Scan for the cell matching the given text and deliver its [X, Y] coordinate at center. 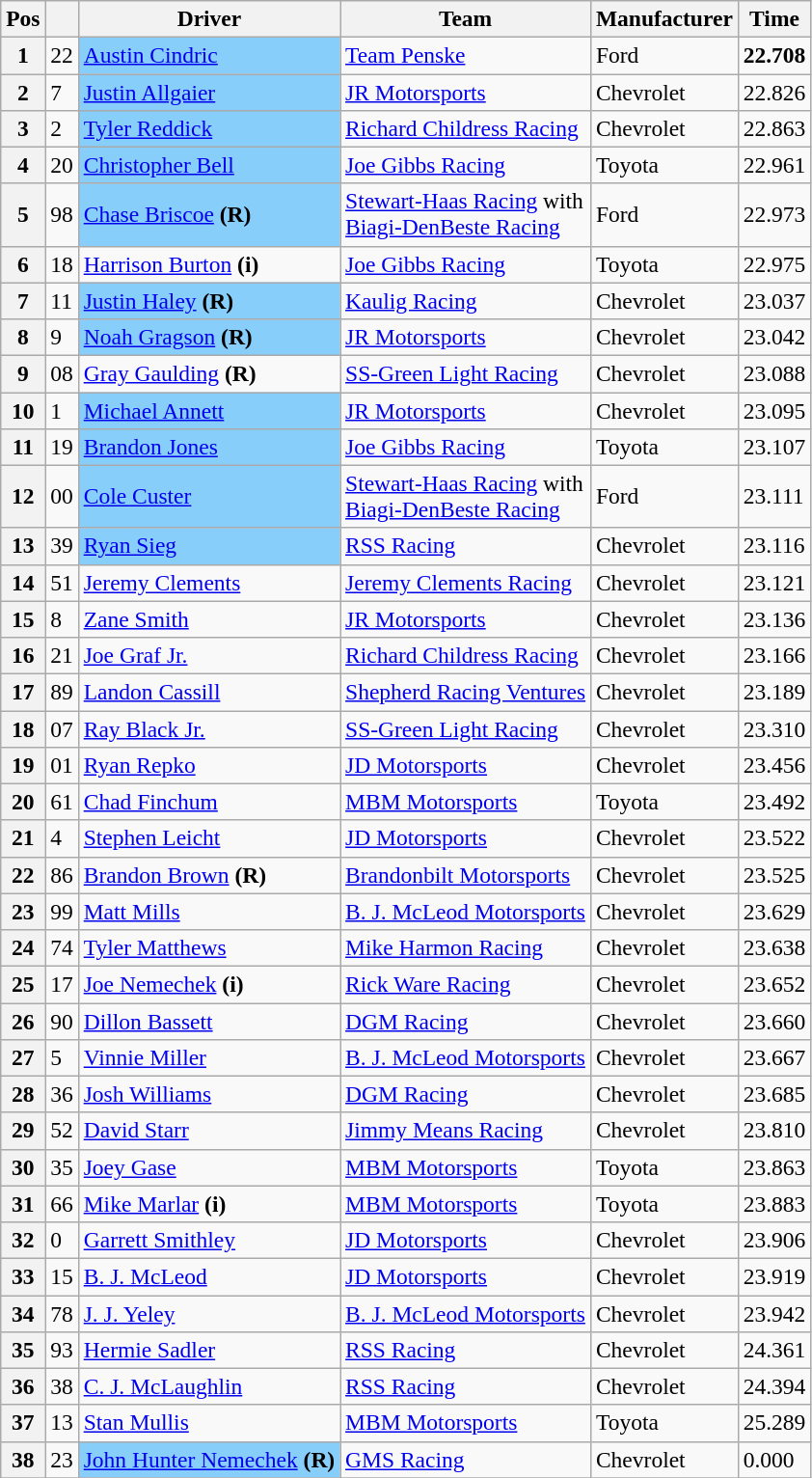
23.652 [774, 984]
Tyler Matthews [208, 947]
C. J. McLaughlin [208, 1386]
Matt Mills [208, 912]
Chase Briscoe (R) [208, 214]
23.638 [774, 947]
Chad Finchum [208, 802]
23.942 [774, 1313]
23.107 [774, 447]
Vinnie Miller [208, 1057]
61 [62, 802]
Brandon Brown (R) [208, 875]
Mike Marlar (i) [208, 1204]
Manufacturer [663, 18]
Harrison Burton (i) [208, 264]
Gray Gaulding (R) [208, 373]
23.088 [774, 373]
93 [62, 1350]
0.000 [774, 1460]
Brandonbilt Motorsports [466, 875]
52 [62, 1131]
Garrett Smithley [208, 1240]
23.685 [774, 1094]
32 [23, 1240]
Brandon Jones [208, 447]
23.810 [774, 1131]
23.883 [774, 1204]
33 [23, 1276]
23.166 [774, 655]
23.111 [774, 496]
John Hunter Nemechek (R) [208, 1460]
GMS Racing [466, 1460]
Jeremy Clements [208, 583]
00 [62, 496]
23.189 [774, 692]
08 [62, 373]
07 [62, 728]
0 [62, 1240]
23.863 [774, 1167]
Austin Cindric [208, 55]
23.906 [774, 1240]
23.121 [774, 583]
Rick Ware Racing [466, 984]
Stan Mullis [208, 1423]
Ryan Repko [208, 765]
David Starr [208, 1131]
23.522 [774, 838]
22.708 [774, 55]
24 [23, 947]
Shepherd Racing Ventures [466, 692]
01 [62, 765]
Jimmy Means Racing [466, 1131]
10 [23, 410]
Zane Smith [208, 619]
Kaulig Racing [466, 301]
23.919 [774, 1276]
86 [62, 875]
22.863 [774, 128]
Team [466, 18]
28 [23, 1094]
Ryan Sieg [208, 546]
Stephen Leicht [208, 838]
Joe Graf Jr. [208, 655]
66 [62, 1204]
J. J. Yeley [208, 1313]
Michael Annett [208, 410]
12 [23, 496]
23.116 [774, 546]
B. J. McLeod [208, 1276]
23.629 [774, 912]
24.361 [774, 1350]
Josh Williams [208, 1094]
23.042 [774, 337]
90 [62, 1021]
22.973 [774, 214]
Joey Gase [208, 1167]
22.975 [774, 264]
23.525 [774, 875]
3 [23, 128]
23.310 [774, 728]
Team Penske [466, 55]
Pos [23, 18]
89 [62, 692]
23.660 [774, 1021]
27 [23, 1057]
74 [62, 947]
30 [23, 1167]
Noah Gragson (R) [208, 337]
23.095 [774, 410]
23.456 [774, 765]
16 [23, 655]
Hermie Sadler [208, 1350]
51 [62, 583]
39 [62, 546]
25.289 [774, 1423]
23.037 [774, 301]
Joe Nemechek (i) [208, 984]
Justin Allgaier [208, 92]
98 [62, 214]
6 [23, 264]
99 [62, 912]
Cole Custer [208, 496]
22.961 [774, 165]
Time [774, 18]
37 [23, 1423]
23.136 [774, 619]
78 [62, 1313]
Tyler Reddick [208, 128]
31 [23, 1204]
Dillon Bassett [208, 1021]
24.394 [774, 1386]
Justin Haley (R) [208, 301]
Jeremy Clements Racing [466, 583]
22.826 [774, 92]
Mike Harmon Racing [466, 947]
34 [23, 1313]
23.667 [774, 1057]
25 [23, 984]
26 [23, 1021]
23.492 [774, 802]
Landon Cassill [208, 692]
Christopher Bell [208, 165]
14 [23, 583]
Driver [208, 18]
29 [23, 1131]
Ray Black Jr. [208, 728]
